Scan for the cell matching the given text and deliver its (x, y) coordinate at center. 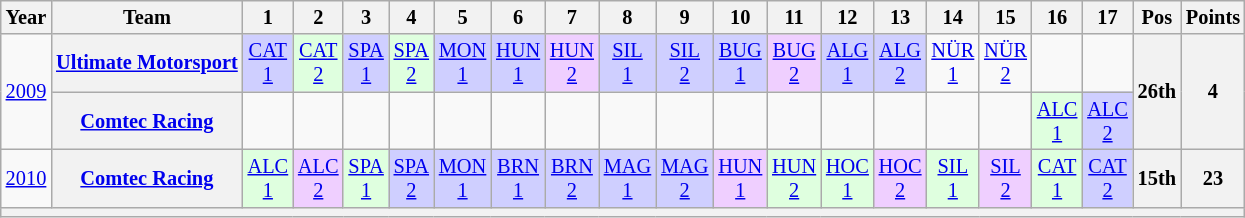
1 (268, 17)
26th (1157, 92)
2009 (26, 92)
Year (26, 17)
BUG2 (794, 63)
Pos (1157, 17)
6 (518, 17)
5 (462, 17)
3 (366, 17)
11 (794, 17)
9 (684, 17)
13 (900, 17)
NÜR1 (952, 63)
Team (146, 17)
MAG1 (628, 178)
15 (1006, 17)
Points (1213, 17)
ALG2 (900, 63)
Ultimate Motorsport (146, 63)
HOC1 (848, 178)
14 (952, 17)
BUG1 (740, 63)
NÜR2 (1006, 63)
BRN1 (518, 178)
10 (740, 17)
2 (318, 17)
HOC2 (900, 178)
16 (1057, 17)
7 (572, 17)
12 (848, 17)
15th (1157, 178)
2010 (26, 178)
MAG2 (684, 178)
8 (628, 17)
17 (1107, 17)
BRN2 (572, 178)
ALG1 (848, 63)
23 (1213, 178)
